Return the [X, Y] coordinate for the center point of the cell that contains the specified text.  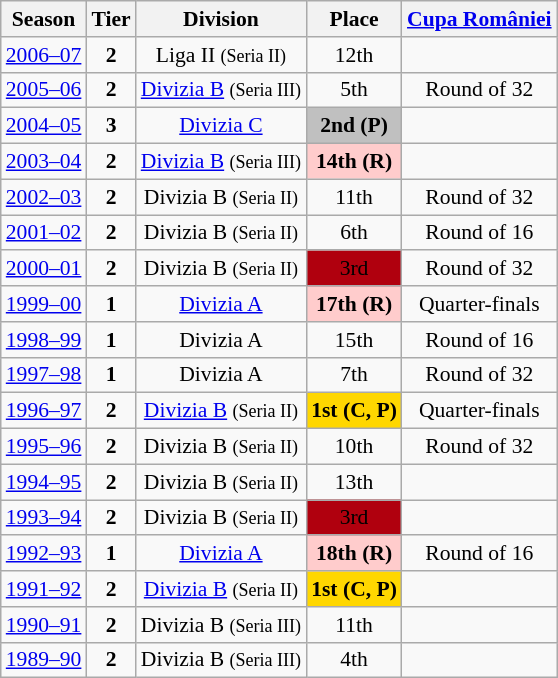
Tier [110, 19]
4th [354, 660]
1993–94 [44, 518]
1999–00 [44, 304]
1995–96 [44, 447]
15th [354, 340]
7th [354, 375]
Division [221, 19]
6th [354, 233]
10th [354, 447]
3 [110, 126]
1990–91 [44, 625]
1998–99 [44, 340]
14th (R) [354, 162]
5th [354, 90]
1992–93 [44, 554]
2003–04 [44, 162]
2002–03 [44, 197]
1989–90 [44, 660]
1996–97 [44, 411]
2000–01 [44, 269]
Divizia C [221, 126]
2004–05 [44, 126]
18th (R) [354, 554]
13th [354, 482]
2006–07 [44, 55]
2nd (P) [354, 126]
Cupa României [480, 19]
Liga II (Seria II) [221, 55]
2001–02 [44, 233]
12th [354, 55]
1997–98 [44, 375]
1994–95 [44, 482]
Place [354, 19]
2005–06 [44, 90]
1991–92 [44, 589]
Season [44, 19]
17th (R) [354, 304]
